Return (X, Y) of the center of cell containing provided text 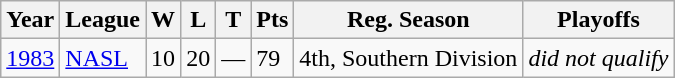
4th, Southern Division (408, 58)
1983 (30, 58)
T (234, 20)
— (234, 58)
79 (272, 58)
did not qualify (598, 58)
NASL (103, 58)
Pts (272, 20)
Year (30, 20)
L (198, 20)
League (103, 20)
20 (198, 58)
10 (164, 58)
W (164, 20)
Reg. Season (408, 20)
Playoffs (598, 20)
